Locate the cell with the specified text and output its (X, Y) center coordinate. 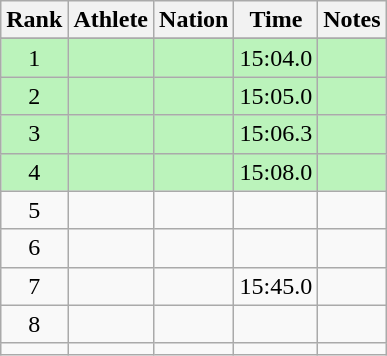
15:06.3 (276, 134)
15:08.0 (276, 172)
8 (34, 324)
Nation (194, 20)
Athlete (111, 20)
4 (34, 172)
Rank (34, 20)
15:05.0 (276, 96)
3 (34, 134)
15:04.0 (276, 58)
2 (34, 96)
6 (34, 248)
Time (276, 20)
15:45.0 (276, 286)
1 (34, 58)
Notes (352, 20)
5 (34, 210)
7 (34, 286)
